Identify which cell holds the provided text, then report its [X, Y] central coordinate. 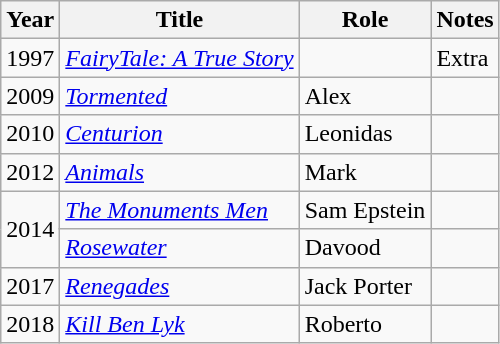
Extra [465, 58]
Role [365, 20]
Davood [365, 248]
The Monuments Men [180, 210]
FairyTale: A True Story [180, 58]
Mark [365, 172]
Rosewater [180, 248]
Centurion [180, 134]
2014 [30, 229]
Jack Porter [365, 286]
Kill Ben Lyk [180, 324]
Animals [180, 172]
Title [180, 20]
Tormented [180, 96]
2018 [30, 324]
Roberto [365, 324]
Renegades [180, 286]
Alex [365, 96]
2010 [30, 134]
1997 [30, 58]
Year [30, 20]
Sam Epstein [365, 210]
2012 [30, 172]
Notes [465, 20]
2009 [30, 96]
2017 [30, 286]
Leonidas [365, 134]
